Return [x, y] of the center of cell containing provided text 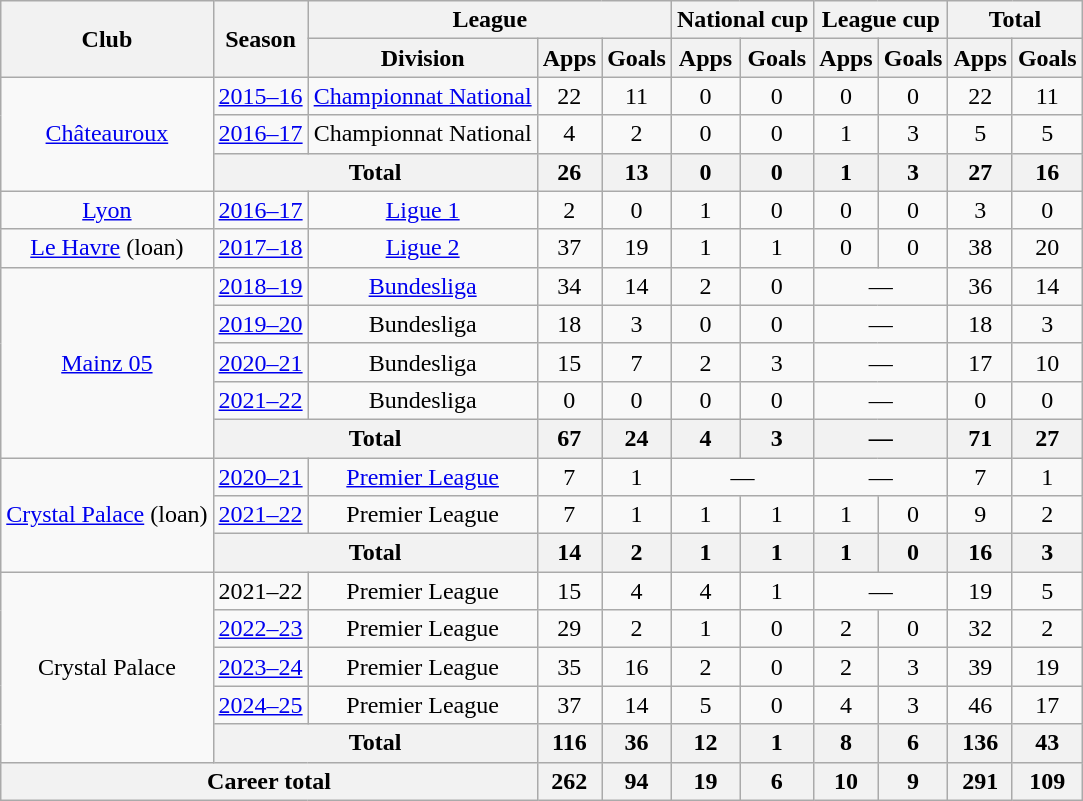
Châteauroux [107, 134]
67 [569, 438]
20 [1047, 248]
94 [637, 781]
39 [980, 667]
Division [422, 58]
109 [1047, 781]
Le Havre (loan) [107, 248]
Crystal Palace (loan) [107, 515]
71 [980, 438]
116 [569, 743]
262 [569, 781]
35 [569, 667]
League [490, 20]
2015–16 [260, 96]
2024–25 [260, 705]
National cup [742, 20]
13 [637, 172]
2022–23 [260, 629]
2018–19 [260, 286]
38 [980, 248]
2019–20 [260, 324]
Club [107, 39]
46 [980, 705]
24 [637, 438]
2017–18 [260, 248]
8 [846, 743]
26 [569, 172]
291 [980, 781]
43 [1047, 743]
League cup [881, 20]
Lyon [107, 210]
Ligue 2 [422, 248]
Crystal Palace [107, 667]
Career total [269, 781]
12 [705, 743]
2023–24 [260, 667]
Ligue 1 [422, 210]
136 [980, 743]
32 [980, 629]
Season [260, 39]
29 [569, 629]
Mainz 05 [107, 362]
34 [569, 286]
